Find where the given text appears and provide that cell's center as [x, y] coordinate. 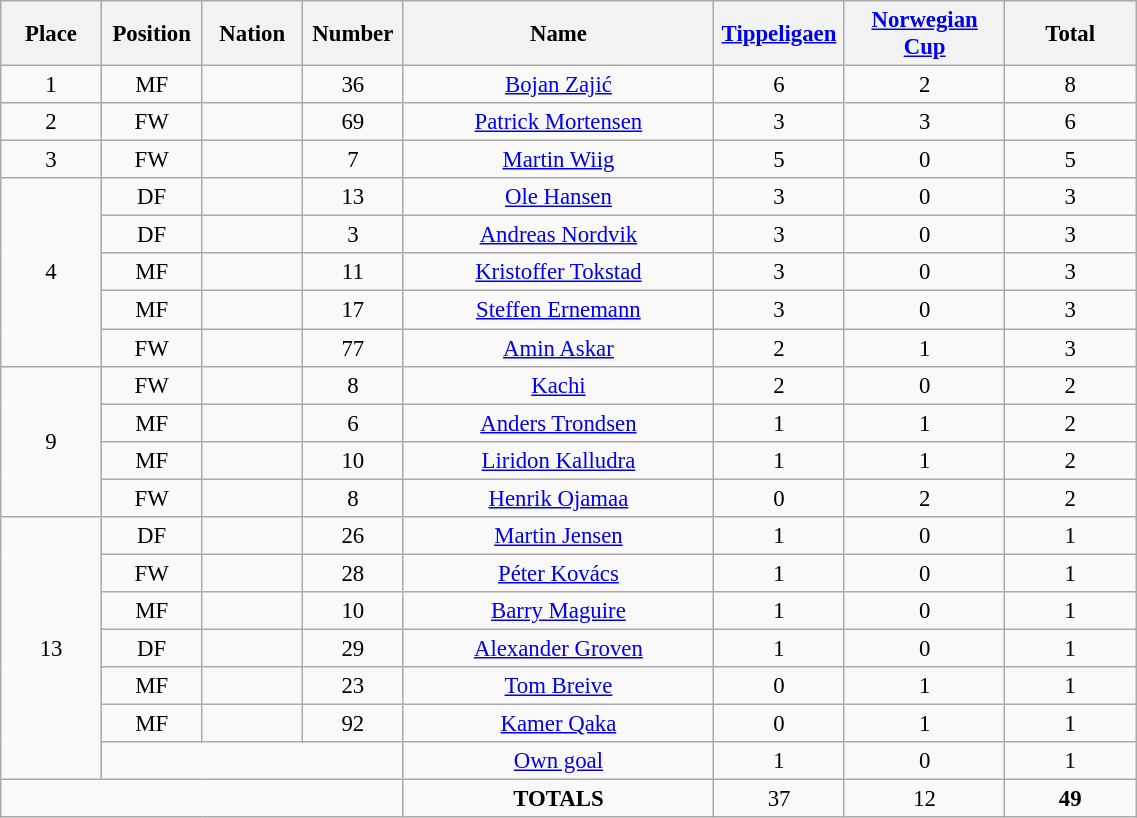
Tippeligaen [780, 34]
Place [52, 34]
7 [354, 160]
Andreas Nordvik [558, 235]
Name [558, 34]
77 [354, 348]
Nation [252, 34]
Ole Hansen [558, 197]
26 [354, 536]
Amin Askar [558, 348]
Number [354, 34]
Martin Wiig [558, 160]
Kamer Qaka [558, 724]
92 [354, 724]
11 [354, 273]
29 [354, 648]
17 [354, 310]
37 [780, 799]
Péter Kovács [558, 573]
Alexander Groven [558, 648]
23 [354, 686]
Norwegian Cup [924, 34]
69 [354, 122]
Anders Trondsen [558, 423]
Total [1070, 34]
4 [52, 272]
Martin Jensen [558, 536]
Bojan Zajić [558, 85]
Kachi [558, 385]
Barry Maguire [558, 611]
Patrick Mortensen [558, 122]
Kristoffer Tokstad [558, 273]
Steffen Ernemann [558, 310]
Own goal [558, 761]
9 [52, 441]
Henrik Ojamaa [558, 498]
Tom Breive [558, 686]
TOTALS [558, 799]
12 [924, 799]
Liridon Kalludra [558, 460]
Position [152, 34]
49 [1070, 799]
28 [354, 573]
36 [354, 85]
